Find where the given text appears and provide that cell's center as (x, y) coordinate. 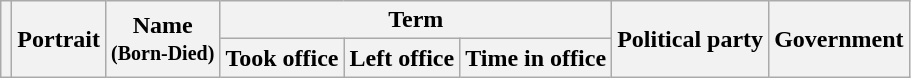
Left office (402, 58)
Time in office (536, 58)
Political party (690, 39)
Government (839, 39)
Term (416, 20)
Took office (282, 58)
Name(Born-Died) (162, 39)
Portrait (59, 39)
